Provide the (X, Y) coordinate of the cell's center where the given text is located.  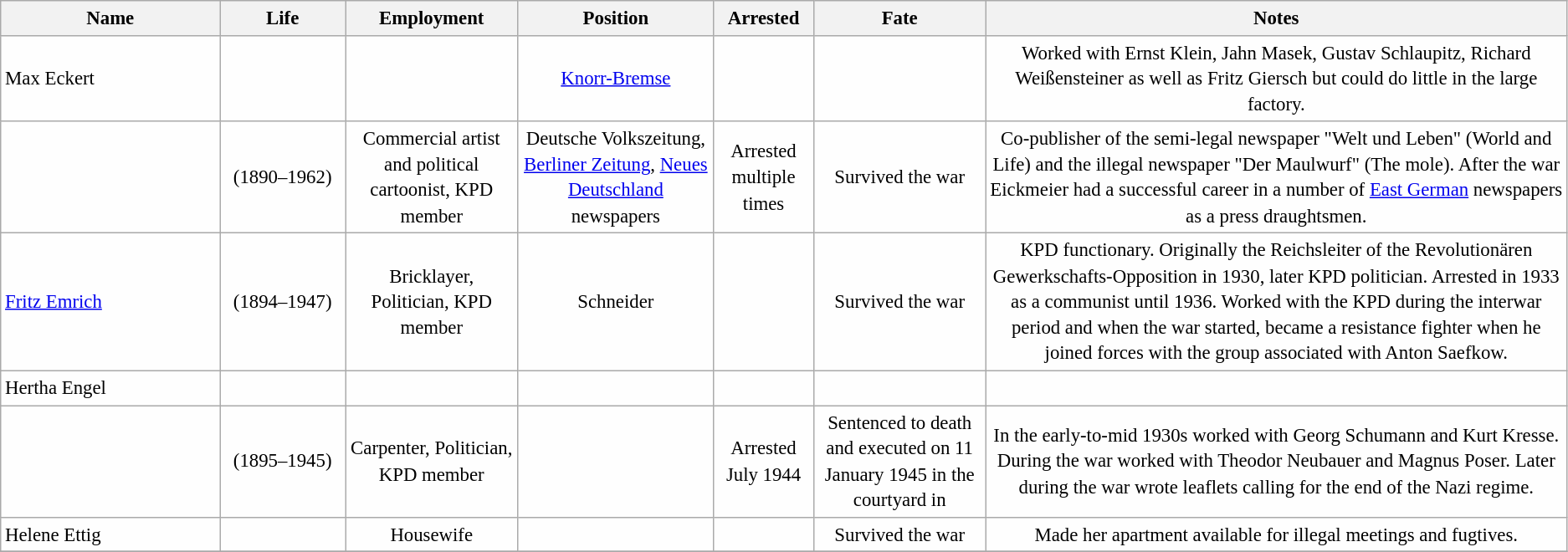
Fate (899, 18)
Life (283, 18)
Bricklayer, Politician, KPD member (431, 302)
Employment (431, 18)
Hertha Engel (110, 388)
Max Eckert (110, 79)
(1894–1947) (283, 302)
Schneider (616, 302)
Notes (1276, 18)
Arrested July 1944 (764, 462)
Commercial artist and political cartoonist, KPD member (431, 177)
Deutsche Volkszeitung, Berliner Zeitung, Neues Deutschland newspapers (616, 177)
Sentenced to death and executed on 11 January 1945 in the courtyard in (899, 462)
Name (110, 18)
Knorr-Bremse (616, 79)
Helene Ettig (110, 534)
Carpenter, Politician, KPD member (431, 462)
(1895–1945) (283, 462)
Arrested multiple times (764, 177)
Worked with Ernst Klein, Jahn Masek, Gustav Schlaupitz, Richard Weißensteiner as well as Fritz Giersch but could do little in the large factory. (1276, 79)
Position (616, 18)
Housewife (431, 534)
Fritz Emrich (110, 302)
Arrested (764, 18)
Made her apartment available for illegal meetings and fugtives. (1276, 534)
(1890–1962) (283, 177)
